Find where the given text appears and provide that cell's center as (X, Y) coordinate. 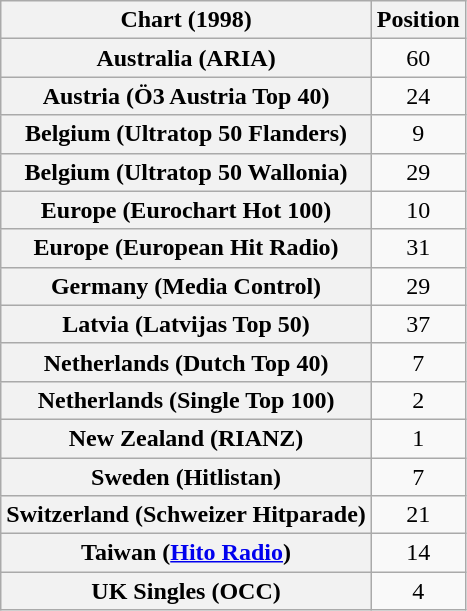
Belgium (Ultratop 50 Flanders) (186, 134)
Austria (Ö3 Austria Top 40) (186, 96)
Chart (1998) (186, 20)
Switzerland (Schweizer Hitparade) (186, 515)
Belgium (Ultratop 50 Wallonia) (186, 172)
10 (418, 210)
Netherlands (Dutch Top 40) (186, 362)
4 (418, 591)
24 (418, 96)
Europe (European Hit Radio) (186, 248)
60 (418, 58)
Australia (ARIA) (186, 58)
37 (418, 324)
Europe (Eurochart Hot 100) (186, 210)
Latvia (Latvijas Top 50) (186, 324)
New Zealand (RIANZ) (186, 438)
21 (418, 515)
Netherlands (Single Top 100) (186, 400)
UK Singles (OCC) (186, 591)
Position (418, 20)
14 (418, 553)
2 (418, 400)
Sweden (Hitlistan) (186, 477)
Taiwan (Hito Radio) (186, 553)
9 (418, 134)
1 (418, 438)
31 (418, 248)
Germany (Media Control) (186, 286)
